Return the [X, Y] coordinate for the center point of the cell that contains the specified text.  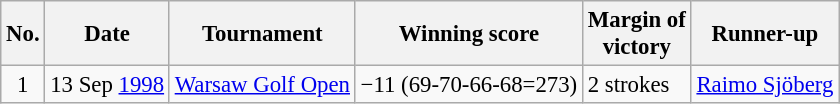
Warsaw Golf Open [262, 85]
13 Sep 1998 [107, 85]
1 [23, 85]
Winning score [468, 34]
Date [107, 34]
2 strokes [636, 85]
Tournament [262, 34]
Margin ofvictory [636, 34]
No. [23, 34]
−11 (69-70-66-68=273) [468, 85]
Runner-up [765, 34]
Raimo Sjöberg [765, 85]
